Find where the given text appears and provide that cell's center as (x, y) coordinate. 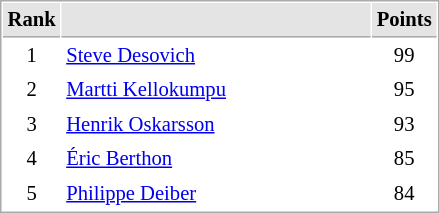
84 (404, 194)
85 (404, 158)
2 (32, 90)
93 (404, 124)
Philippe Deiber (216, 194)
Points (404, 20)
5 (32, 194)
Rank (32, 20)
Éric Berthon (216, 158)
95 (404, 90)
Steve Desovich (216, 56)
Henrik Oskarsson (216, 124)
99 (404, 56)
1 (32, 56)
Martti Kellokumpu (216, 90)
3 (32, 124)
4 (32, 158)
